Find where the given text appears and provide that cell's center as [X, Y] coordinate. 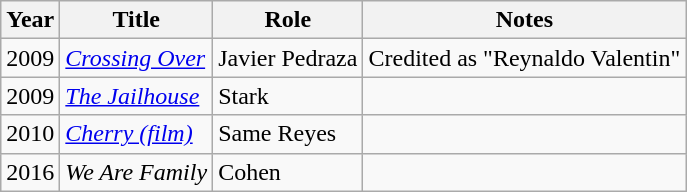
2016 [30, 172]
2010 [30, 134]
Stark [288, 96]
Crossing Over [136, 58]
The Jailhouse [136, 96]
Credited as "Reynaldo Valentin" [524, 58]
Cherry (film) [136, 134]
Cohen [288, 172]
Title [136, 20]
Role [288, 20]
Notes [524, 20]
We Are Family [136, 172]
Same Reyes [288, 134]
Javier Pedraza [288, 58]
Year [30, 20]
